Locate the cell with the specified text and output its (x, y) center coordinate. 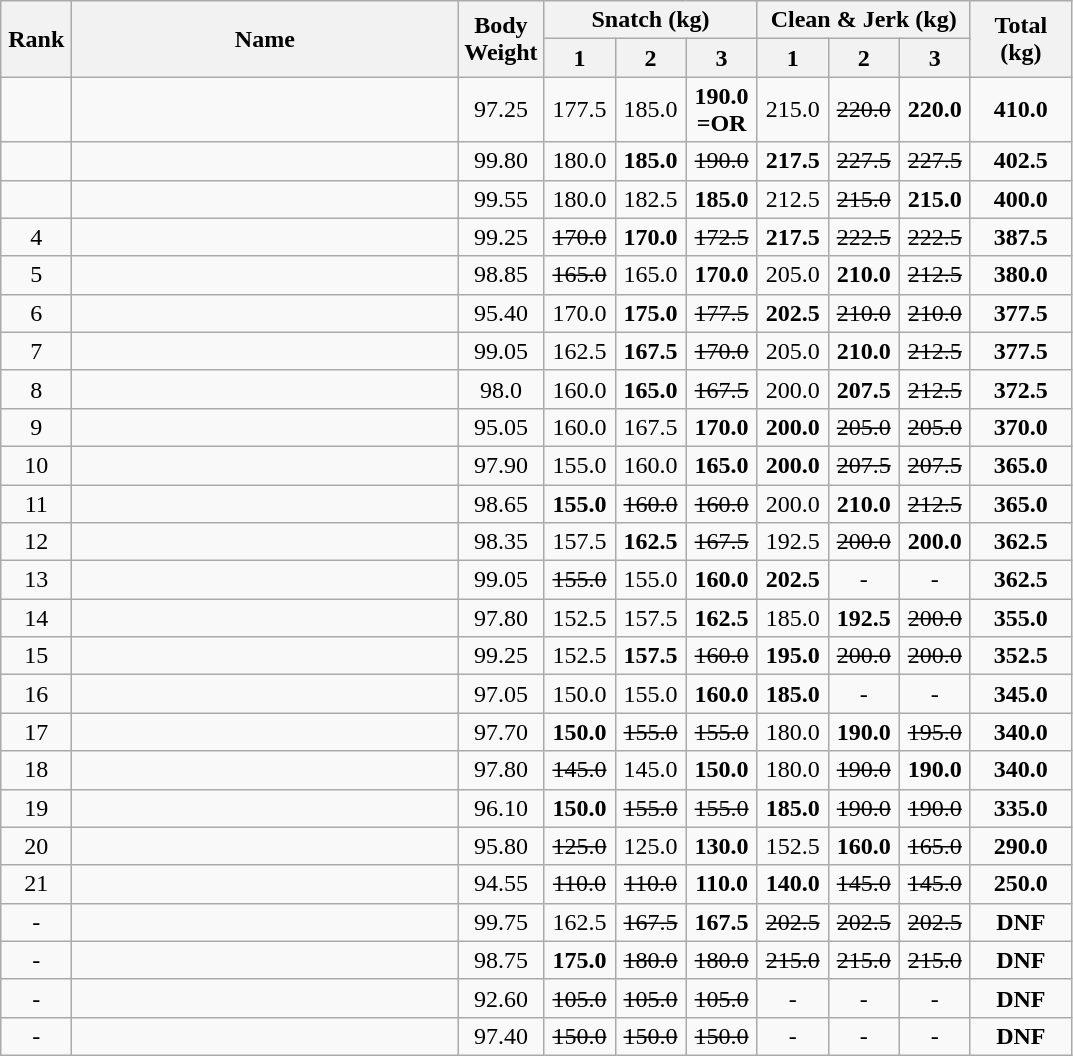
380.0 (1020, 275)
97.70 (501, 732)
17 (36, 732)
370.0 (1020, 427)
190.0 =OR (722, 110)
335.0 (1020, 808)
97.05 (501, 694)
99.80 (501, 161)
13 (36, 580)
21 (36, 884)
7 (36, 351)
Snatch (kg) (650, 20)
345.0 (1020, 694)
290.0 (1020, 846)
96.10 (501, 808)
19 (36, 808)
97.90 (501, 465)
250.0 (1020, 884)
95.05 (501, 427)
372.5 (1020, 389)
98.65 (501, 503)
95.40 (501, 313)
352.5 (1020, 656)
410.0 (1020, 110)
97.25 (501, 110)
182.5 (650, 199)
14 (36, 618)
Clean & Jerk (kg) (864, 20)
18 (36, 770)
99.75 (501, 922)
99.55 (501, 199)
98.75 (501, 960)
140.0 (792, 884)
12 (36, 542)
172.5 (722, 237)
5 (36, 275)
98.85 (501, 275)
6 (36, 313)
130.0 (722, 846)
20 (36, 846)
15 (36, 656)
9 (36, 427)
98.35 (501, 542)
400.0 (1020, 199)
Rank (36, 39)
Total (kg) (1020, 39)
98.0 (501, 389)
11 (36, 503)
97.40 (501, 1036)
94.55 (501, 884)
Body Weight (501, 39)
10 (36, 465)
92.60 (501, 998)
402.5 (1020, 161)
355.0 (1020, 618)
95.80 (501, 846)
387.5 (1020, 237)
Name (265, 39)
16 (36, 694)
8 (36, 389)
4 (36, 237)
